Pinpoint the cell where the given text exists, returning its (x, y) midpoint coordinate. 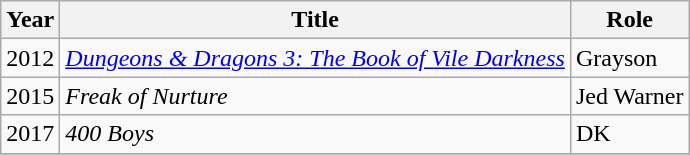
2012 (30, 58)
Jed Warner (630, 96)
Freak of Nurture (316, 96)
Title (316, 20)
DK (630, 134)
2017 (30, 134)
2015 (30, 96)
400 Boys (316, 134)
Grayson (630, 58)
Role (630, 20)
Year (30, 20)
Dungeons & Dragons 3: The Book of Vile Darkness (316, 58)
